For the text-containing cell, return its midpoint in (x, y) coordinate format. 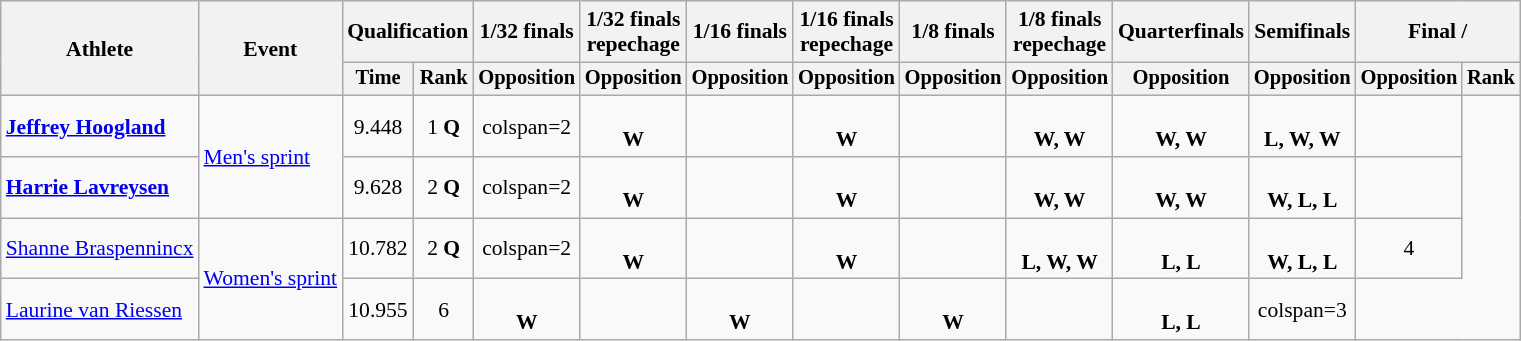
1/32 finals (526, 32)
Men's sprint (271, 157)
9.628 (378, 188)
Event (271, 48)
Qualification (408, 32)
Women's sprint (271, 279)
Time (378, 79)
Athlete (100, 48)
Shanne Braspennincx (100, 248)
1/16 finals (740, 32)
1/16 finalsrepechage (846, 32)
Harrie Lavreysen (100, 188)
9.448 (378, 126)
1/32 finalsrepechage (634, 32)
1/8 finalsrepechage (1060, 32)
Semifinals (1302, 32)
6 (444, 310)
Jeffrey Hoogland (100, 126)
4 (1410, 248)
1/8 finals (954, 32)
10.782 (378, 248)
colspan=3 (1302, 310)
Quarterfinals (1181, 32)
1 Q (444, 126)
10.955 (378, 310)
Laurine van Riessen (100, 310)
Final / (1438, 32)
